Return (x, y) of the center of cell containing provided text 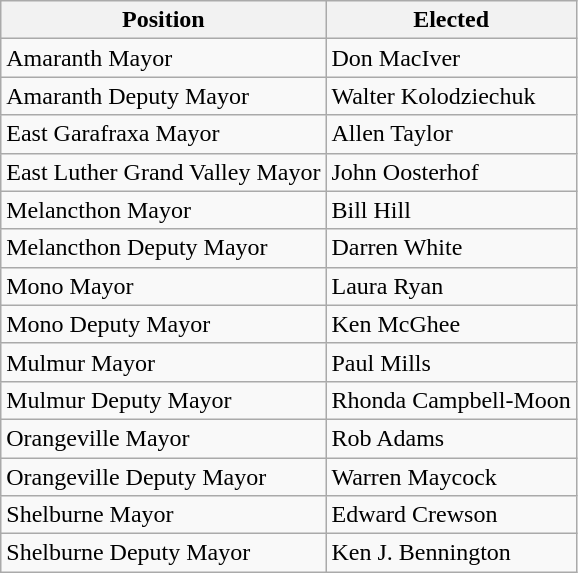
Orangeville Mayor (164, 438)
Bill Hill (451, 210)
Amaranth Deputy Mayor (164, 96)
John Oosterhof (451, 172)
Paul Mills (451, 362)
Warren Maycock (451, 477)
Don MacIver (451, 58)
Mono Mayor (164, 286)
Melancthon Deputy Mayor (164, 248)
Shelburne Deputy Mayor (164, 553)
Laura Ryan (451, 286)
Mulmur Mayor (164, 362)
Ken J. Bennington (451, 553)
Allen Taylor (451, 134)
Melancthon Mayor (164, 210)
Edward Crewson (451, 515)
Rhonda Campbell-Moon (451, 400)
Amaranth Mayor (164, 58)
Walter Kolodziechuk (451, 96)
Darren White (451, 248)
East Garafraxa Mayor (164, 134)
Mono Deputy Mayor (164, 324)
Ken McGhee (451, 324)
Mulmur Deputy Mayor (164, 400)
Position (164, 20)
Elected (451, 20)
Rob Adams (451, 438)
Shelburne Mayor (164, 515)
Orangeville Deputy Mayor (164, 477)
East Luther Grand Valley Mayor (164, 172)
